Extract the [X, Y] coordinate from the center of the cell holding the provided text.  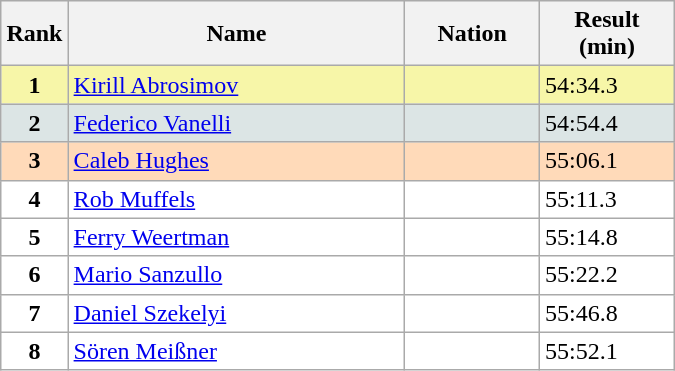
8 [34, 351]
5 [34, 237]
Caleb Hughes [236, 161]
1 [34, 85]
Kirill Abrosimov [236, 85]
4 [34, 199]
Rob Muffels [236, 199]
55:22.2 [608, 275]
Nation [472, 34]
55:52.1 [608, 351]
54:54.4 [608, 123]
55:14.8 [608, 237]
Result (min) [608, 34]
Rank [34, 34]
Ferry Weertman [236, 237]
7 [34, 313]
Federico Vanelli [236, 123]
6 [34, 275]
Name [236, 34]
55:46.8 [608, 313]
55:06.1 [608, 161]
54:34.3 [608, 85]
55:11.3 [608, 199]
Sören Meißner [236, 351]
3 [34, 161]
2 [34, 123]
Daniel Szekelyi [236, 313]
Mario Sanzullo [236, 275]
